Scan for the cell matching the given text and deliver its [x, y] coordinate at center. 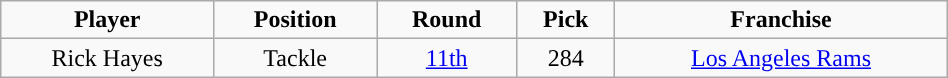
11th [447, 58]
Franchise [781, 20]
Round [447, 20]
Tackle [296, 58]
284 [566, 58]
Player [108, 20]
Pick [566, 20]
Position [296, 20]
Los Angeles Rams [781, 58]
Rick Hayes [108, 58]
